Pinpoint the cell where the given text exists, returning its [X, Y] midpoint coordinate. 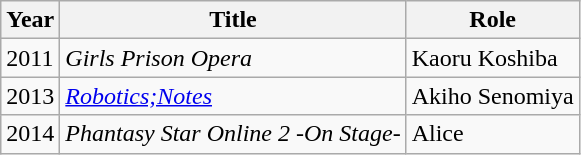
2013 [30, 96]
Role [492, 20]
Year [30, 20]
Kaoru Koshiba [492, 58]
Alice [492, 134]
2014 [30, 134]
Robotics;Notes [233, 96]
Title [233, 20]
Akiho Senomiya [492, 96]
2011 [30, 58]
Phantasy Star Online 2 -On Stage- [233, 134]
Girls Prison Opera [233, 58]
